Search for the cell housing the specified text and yield its [x, y] center coordinate. 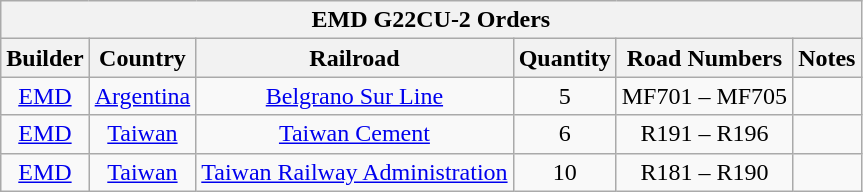
EMD G22CU-2 Orders [431, 20]
Builder [45, 58]
MF701 – MF705 [704, 96]
Argentina [142, 96]
Country [142, 58]
Taiwan Railway Administration [354, 172]
R191 – R196 [704, 134]
Notes [827, 58]
Railroad [354, 58]
Road Numbers [704, 58]
Quantity [564, 58]
5 [564, 96]
Taiwan Cement [354, 134]
Belgrano Sur Line [354, 96]
10 [564, 172]
6 [564, 134]
R181 – R190 [704, 172]
